Detect which cell encompasses the target text, then output its [x, y] center coordinate. 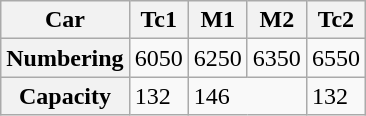
Car [65, 20]
146 [247, 96]
M1 [218, 20]
Tc2 [336, 20]
Capacity [65, 96]
Numbering [65, 58]
6350 [276, 58]
6550 [336, 58]
M2 [276, 20]
6050 [158, 58]
6250 [218, 58]
Tc1 [158, 20]
